Locate the cell with the specified text and output its (X, Y) center coordinate. 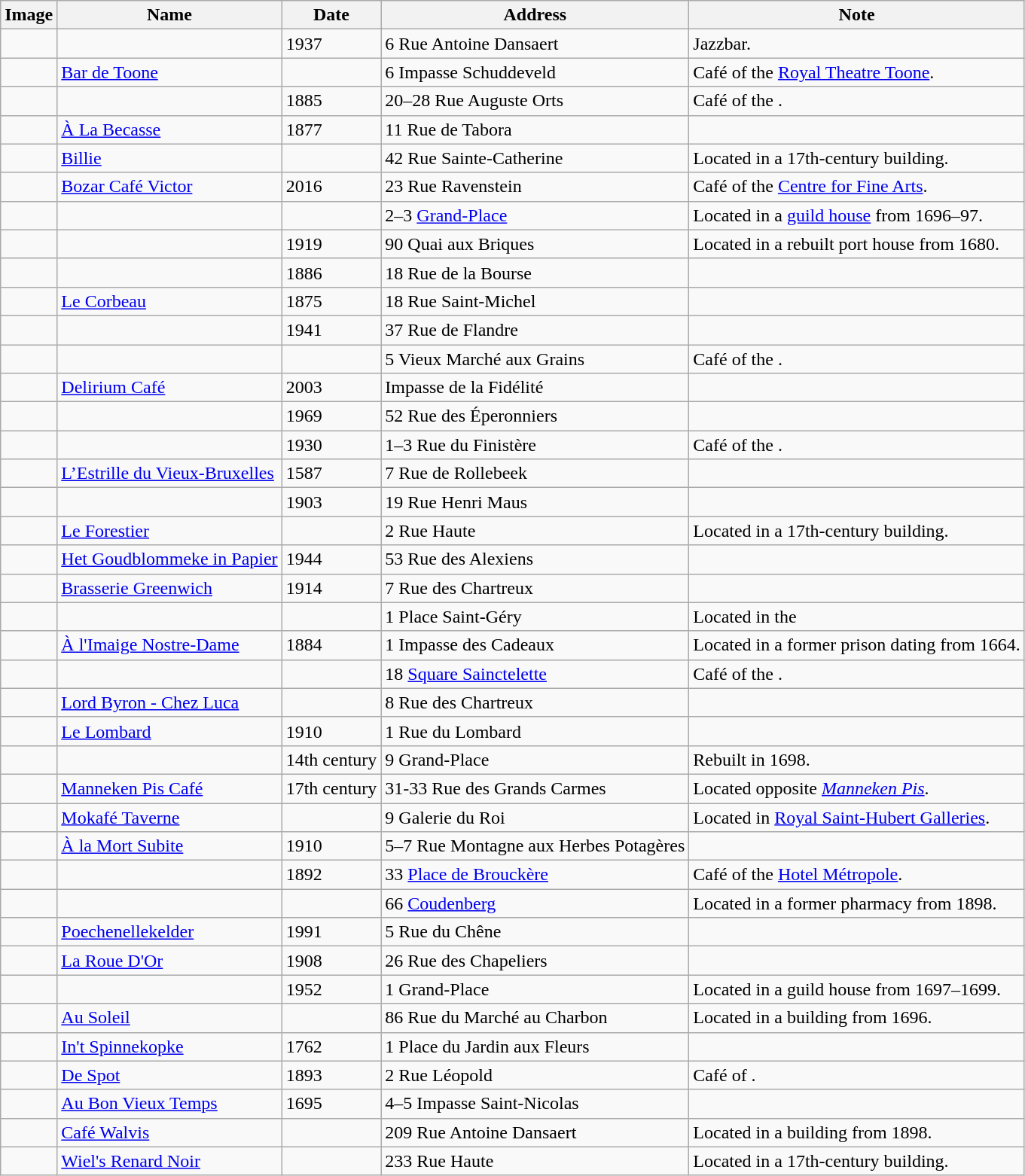
1952 (331, 989)
Located in a building from 1696. (857, 1018)
Located in Royal Saint-Hubert Galleries. (857, 817)
Manneken Pis Café (169, 788)
7 Rue des Chartreux (535, 588)
6 Rue Antoine Dansaert (535, 44)
2 Rue Léopold (535, 1075)
1903 (331, 502)
1937 (331, 44)
1930 (331, 445)
Café of the Royal Theatre Toone. (857, 72)
Café of . (857, 1075)
4–5 Impasse Saint-Nicolas (535, 1104)
Name (169, 15)
1 Grand-Place (535, 989)
209 Rue Antoine Dansaert (535, 1132)
Café Walvis (169, 1132)
1–3 Rue du Finistère (535, 445)
1885 (331, 101)
Jazzbar. (857, 44)
À l'Imaige Nostre-Dame (169, 645)
2–3 Grand-Place (535, 215)
De Spot (169, 1075)
Delirium Café (169, 388)
Billie (169, 158)
2003 (331, 388)
19 Rue Henri Maus (535, 502)
14th century (331, 760)
Le Corbeau (169, 301)
8 Rue des Chartreux (535, 702)
Located in a building from 1898. (857, 1132)
Le Lombard (169, 731)
Au Bon Vieux Temps (169, 1104)
Mokafé Taverne (169, 817)
L’Estrille du Vieux-Bruxelles (169, 474)
Date (331, 15)
18 Rue de la Bourse (535, 273)
Image (29, 15)
5 Vieux Marché aux Grains (535, 359)
9 Galerie du Roi (535, 817)
1893 (331, 1075)
26 Rue des Chapeliers (535, 961)
233 Rue Haute (535, 1161)
37 Rue de Flandre (535, 330)
Located in a rebuilt port house from 1680. (857, 244)
1875 (331, 301)
42 Rue Sainte-Catherine (535, 158)
Café of the Centre for Fine Arts. (857, 187)
Bar de Toone (169, 72)
2016 (331, 187)
66 Coudenberg (535, 903)
1 Place Saint-Géry (535, 617)
1919 (331, 244)
1762 (331, 1047)
5–7 Rue Montagne aux Herbes Potagères (535, 846)
1 Rue du Lombard (535, 731)
1 Impasse des Cadeaux (535, 645)
1914 (331, 588)
Brasserie Greenwich (169, 588)
6 Impasse Schuddeveld (535, 72)
18 Rue Saint-Michel (535, 301)
1587 (331, 474)
31-33 Rue des Grands Carmes (535, 788)
5 Rue du Chêne (535, 932)
Located in the (857, 617)
1908 (331, 961)
Located in a guild house from 1696–97. (857, 215)
23 Rue Ravenstein (535, 187)
9 Grand-Place (535, 760)
1884 (331, 645)
Wiel's Renard Noir (169, 1161)
Located in a former prison dating from 1664. (857, 645)
À La Becasse (169, 129)
1 Place du Jardin aux Fleurs (535, 1047)
Poechenellekelder (169, 932)
1941 (331, 330)
1886 (331, 273)
1969 (331, 416)
52 Rue des Éperonniers (535, 416)
1695 (331, 1104)
20–28 Rue Auguste Orts (535, 101)
86 Rue du Marché au Charbon (535, 1018)
11 Rue de Tabora (535, 129)
Located opposite Manneken Pis. (857, 788)
Café of the Hotel Métropole. (857, 875)
18 Square Sainctelette (535, 674)
Lord Byron - Chez Luca (169, 702)
90 Quai aux Briques (535, 244)
Le Forestier (169, 531)
1944 (331, 559)
7 Rue de Rollebeek (535, 474)
In't Spinnekopke (169, 1047)
Located in a former pharmacy from 1898. (857, 903)
Het Goudblommeke in Papier (169, 559)
Impasse de la Fidélité (535, 388)
La Roue D'Or (169, 961)
1892 (331, 875)
Bozar Café Victor (169, 187)
2 Rue Haute (535, 531)
Address (535, 15)
Au Soleil (169, 1018)
1877 (331, 129)
53 Rue des Alexiens (535, 559)
17th century (331, 788)
Note (857, 15)
Located in a guild house from 1697–1699. (857, 989)
Rebuilt in 1698. (857, 760)
À la Mort Subite (169, 846)
33 Place de Brouckère (535, 875)
1991 (331, 932)
